Scan for the cell matching the given text and deliver its (x, y) coordinate at center. 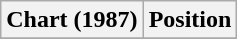
Position (190, 20)
Chart (1987) (72, 20)
